Scan for the cell matching the given text and deliver its (X, Y) coordinate at center. 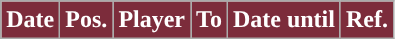
Date until (284, 20)
Date (30, 20)
Player (152, 20)
Ref. (366, 20)
To (210, 20)
Pos. (86, 20)
